Capture the cell that displays the provided text and extract its [X, Y] central coordinate. 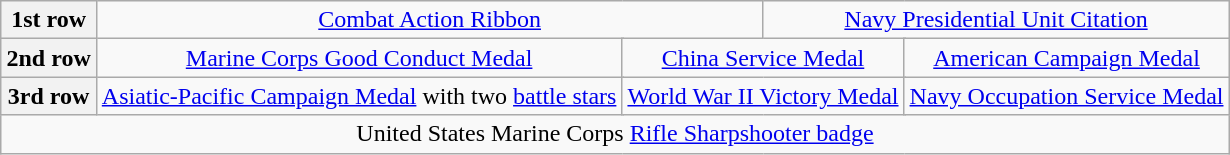
2nd row [48, 58]
World War II Victory Medal [763, 96]
1st row [48, 20]
Asiatic-Pacific Campaign Medal with two battle stars [359, 96]
Marine Corps Good Conduct Medal [359, 58]
Combat Action Ribbon [430, 20]
Navy Occupation Service Medal [1066, 96]
United States Marine Corps Rifle Sharpshooter badge [615, 134]
American Campaign Medal [1066, 58]
Navy Presidential Unit Citation [996, 20]
China Service Medal [763, 58]
3rd row [48, 96]
